Capture the cell that displays the provided text and extract its (x, y) central coordinate. 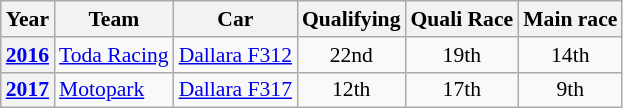
Car (236, 19)
14th (570, 55)
9th (570, 90)
Dallara F317 (236, 90)
Main race (570, 19)
Qualifying (351, 19)
Motopark (114, 90)
17th (462, 90)
12th (351, 90)
2016 (28, 55)
Year (28, 19)
2017 (28, 90)
Dallara F312 (236, 55)
Quali Race (462, 19)
Toda Racing (114, 55)
Team (114, 19)
19th (462, 55)
22nd (351, 55)
